Determine the [x, y] coordinate at the center of the cell enclosing the given text.  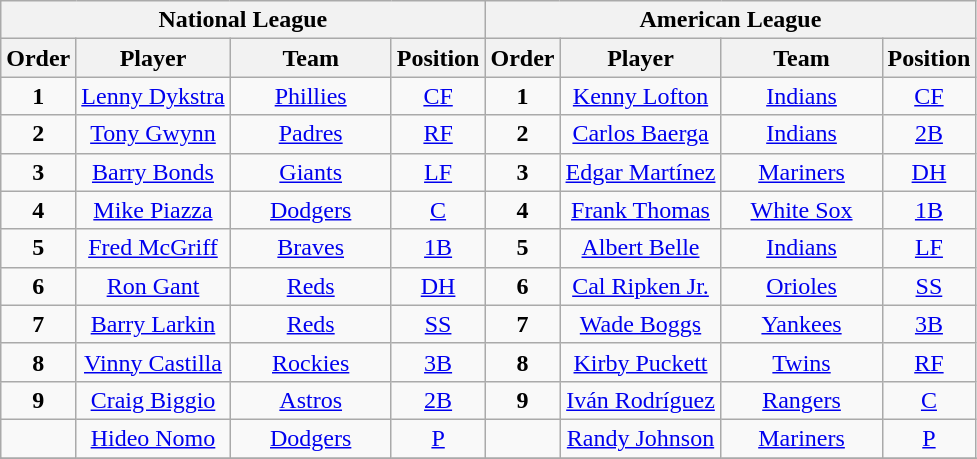
Kirby Puckett [640, 362]
Mike Piazza [153, 210]
Braves [310, 248]
Kenny Lofton [640, 96]
Barry Larkin [153, 324]
Giants [310, 172]
Carlos Baerga [640, 134]
American League [730, 20]
Hideo Nomo [153, 438]
Twins [802, 362]
Vinny Castilla [153, 362]
Rangers [802, 400]
Yankees [802, 324]
Astros [310, 400]
Tony Gwynn [153, 134]
Iván Rodríguez [640, 400]
Padres [310, 134]
Edgar Martínez [640, 172]
Rockies [310, 362]
National League [243, 20]
Craig Biggio [153, 400]
Wade Boggs [640, 324]
Frank Thomas [640, 210]
Lenny Dykstra [153, 96]
Fred McGriff [153, 248]
Barry Bonds [153, 172]
Randy Johnson [640, 438]
Phillies [310, 96]
Cal Ripken Jr. [640, 286]
Orioles [802, 286]
White Sox [802, 210]
Albert Belle [640, 248]
Ron Gant [153, 286]
